Return the [x, y] coordinate for the center point of the cell that contains the specified text.  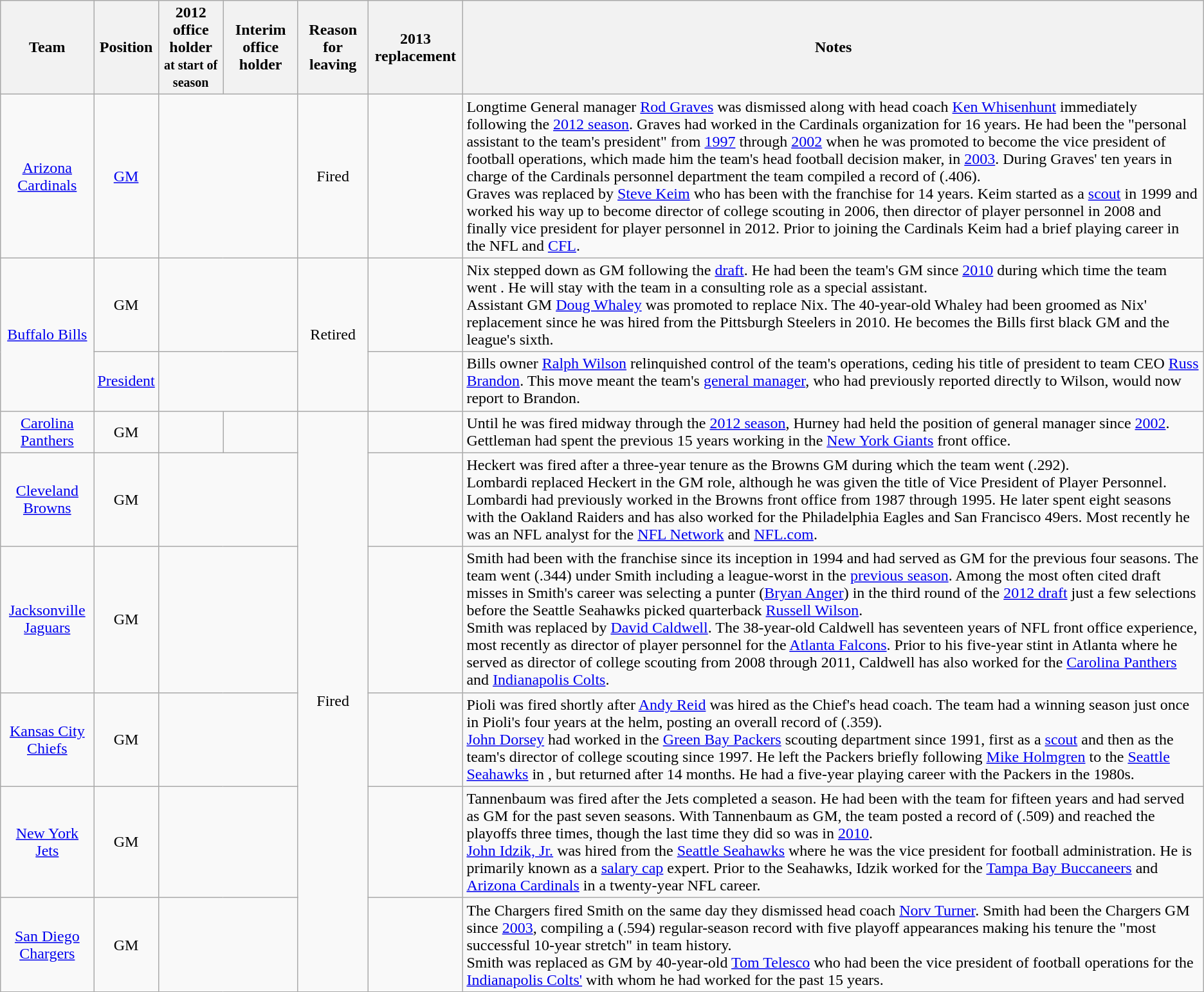
Notes [834, 48]
San Diego Chargers [48, 944]
Cleveland Browns [48, 500]
Carolina Panthers [48, 432]
Buffalo Bills [48, 334]
Arizona Cardinals [48, 176]
Reason for leaving [333, 48]
Jacksonville Jaguars [48, 620]
Kansas City Chiefs [48, 739]
President [126, 381]
Retired [333, 334]
New York Jets [48, 842]
Interim office holder [260, 48]
2013 replacement [415, 48]
Team [48, 48]
2012 office holderat start of season [190, 48]
Position [126, 48]
